Locate the cell with the specified text and output its [X, Y] center coordinate. 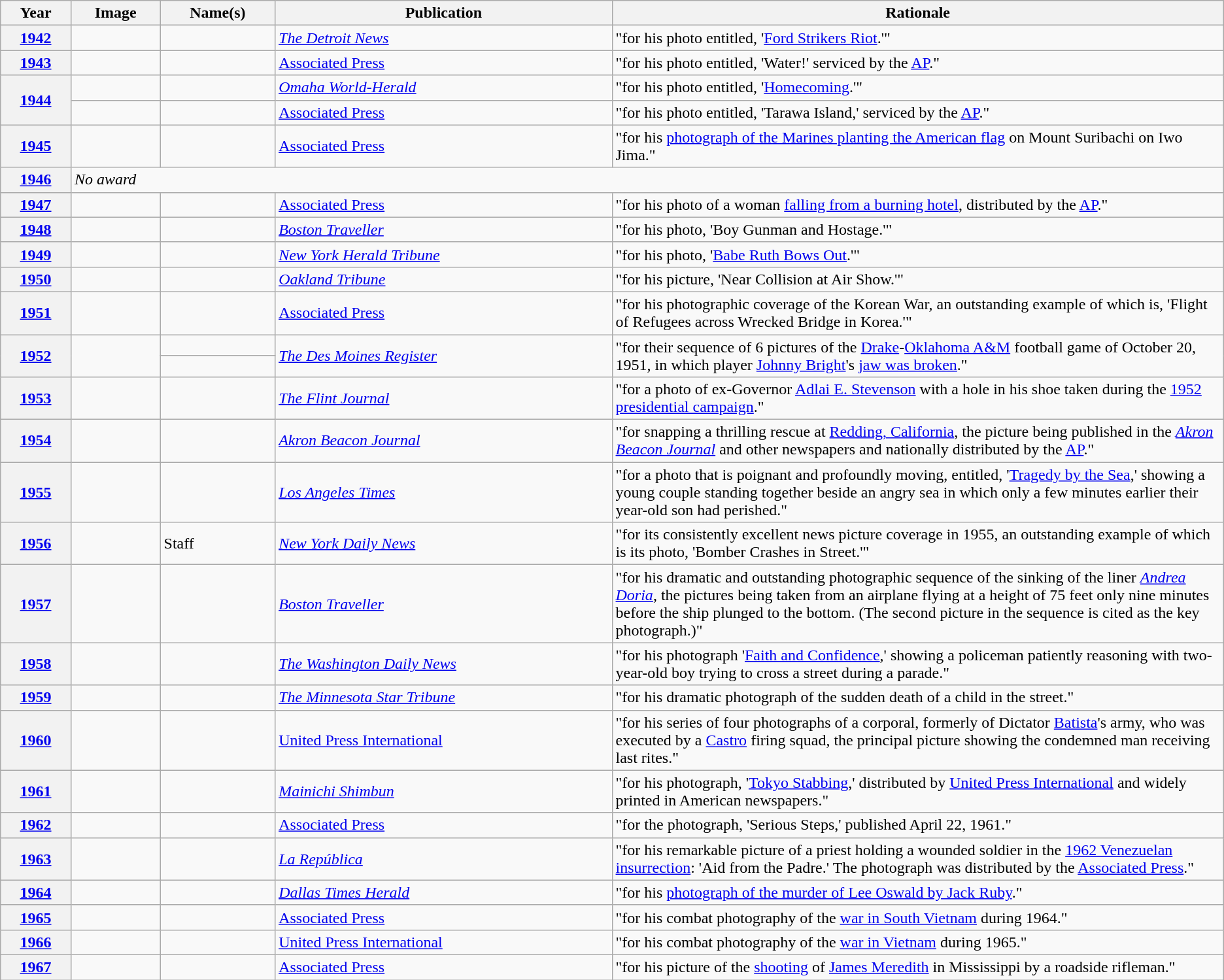
1954 [36, 441]
"for his photograph, 'Tokyo Stabbing,' distributed by United Press International and widely printed in American newspapers." [918, 791]
"for his photo entitled, 'Water!' serviced by the AP." [918, 63]
"for his photographic coverage of the Korean War, an outstanding example of which is, 'Flight of Refugees across Wrecked Bridge in Korea.'" [918, 313]
1947 [36, 205]
La República [443, 859]
1964 [36, 892]
New York Daily News [443, 544]
1943 [36, 63]
"for the photograph, 'Serious Steps,' published April 22, 1961." [918, 825]
1965 [36, 917]
1963 [36, 859]
"for his photograph of the Marines planting the American flag on Mount Suribachi on Iwo Jima." [918, 146]
"for his combat photography of the war in South Vietnam during 1964." [918, 917]
"for his picture of the shooting of James Meredith in Mississippi by a roadside rifleman." [918, 967]
"for its consistently excellent news picture coverage in 1955, an outstanding example of which is its photo, 'Bomber Crashes in Street.'" [918, 544]
1948 [36, 229]
1956 [36, 544]
Dallas Times Herald [443, 892]
Image [115, 13]
1959 [36, 698]
1962 [36, 825]
1960 [36, 740]
"for his combat photography of the war in Vietnam during 1965." [918, 942]
The Flint Journal [443, 399]
"for his photograph of the murder of Lee Oswald by Jack Ruby." [918, 892]
The Detroit News [443, 38]
Rationale [918, 13]
"for his photo entitled, 'Homecoming.'" [918, 88]
"for his photograph 'Faith and Confidence,' showing a policeman patiently reasoning with two-year-old boy trying to cross a street during a parade." [918, 664]
1967 [36, 967]
1953 [36, 399]
The Minnesota Star Tribune [443, 698]
1944 [36, 100]
Staff [218, 544]
"for his photo, 'Babe Ruth Bows Out.'" [918, 254]
1942 [36, 38]
New York Herald Tribune [443, 254]
"for his picture, 'Near Collision at Air Show.'" [918, 279]
"for his photo entitled, 'Tarawa Island,' serviced by the AP." [918, 112]
"for their sequence of 6 pictures of the Drake-Oklahoma A&M football game of October 20, 1951, in which player Johnny Bright's jaw was broken." [918, 356]
1945 [36, 146]
"for a photo of ex-Governor Adlai E. Stevenson with a hole in his shoe taken during the 1952 presidential campaign." [918, 399]
Publication [443, 13]
1958 [36, 664]
Mainichi Shimbun [443, 791]
Year [36, 13]
Name(s) [218, 13]
The Des Moines Register [443, 356]
"for his photo entitled, 'Ford Strikers Riot.'" [918, 38]
1955 [36, 492]
Oakland Tribune [443, 279]
Akron Beacon Journal [443, 441]
1966 [36, 942]
No award [647, 180]
"for his photo, 'Boy Gunman and Hostage.'" [918, 229]
The Washington Daily News [443, 664]
Los Angeles Times [443, 492]
Omaha World-Herald [443, 88]
1950 [36, 279]
"for his dramatic photograph of the sudden death of a child in the street." [918, 698]
1951 [36, 313]
1952 [36, 356]
1949 [36, 254]
1946 [36, 180]
"for his photo of a woman falling from a burning hotel, distributed by the AP." [918, 205]
1957 [36, 604]
1961 [36, 791]
